Scan for the cell matching the given text and deliver its [X, Y] coordinate at center. 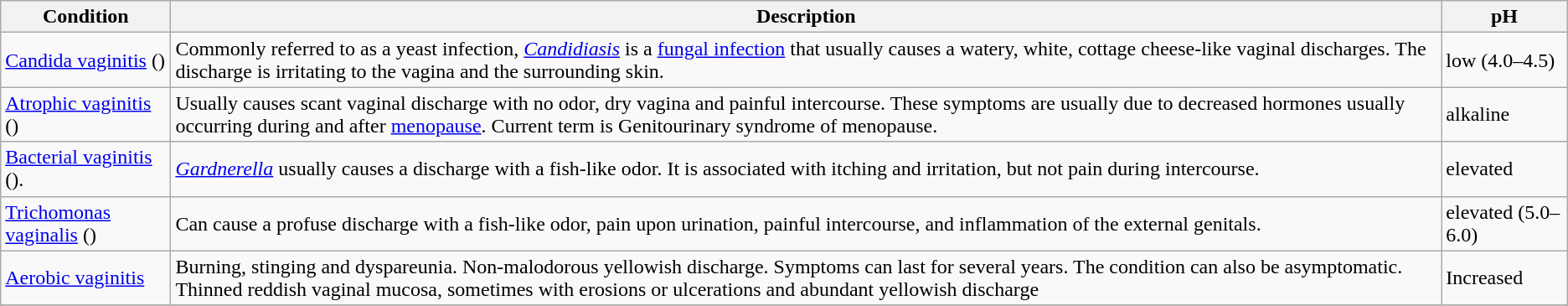
Increased [1504, 278]
Atrophic vaginitis () [85, 114]
low (4.0–4.5) [1504, 60]
elevated (5.0–6.0) [1504, 223]
Can cause a profuse discharge with a fish-like odor, pain upon urination, painful intercourse, and inflammation of the external genitals. [806, 223]
Condition [85, 17]
pH [1504, 17]
Bacterial vaginitis (). [85, 169]
Aerobic vaginitis [85, 278]
alkaline [1504, 114]
Trichomonas vaginalis () [85, 223]
Gardnerella usually causes a discharge with a fish-like odor. It is associated with itching and irritation, but not pain during intercourse. [806, 169]
Candida vaginitis () [85, 60]
Description [806, 17]
elevated [1504, 169]
